Output the [X, Y] coordinate of the center of the cell containing the given text.  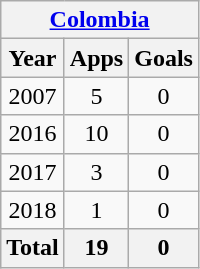
Year [33, 58]
3 [96, 172]
1 [96, 210]
2007 [33, 96]
Colombia [100, 20]
Total [33, 248]
Goals [164, 58]
19 [96, 248]
2018 [33, 210]
2017 [33, 172]
10 [96, 134]
2016 [33, 134]
Apps [96, 58]
5 [96, 96]
